Identify which cell holds the provided text, then report its [X, Y] central coordinate. 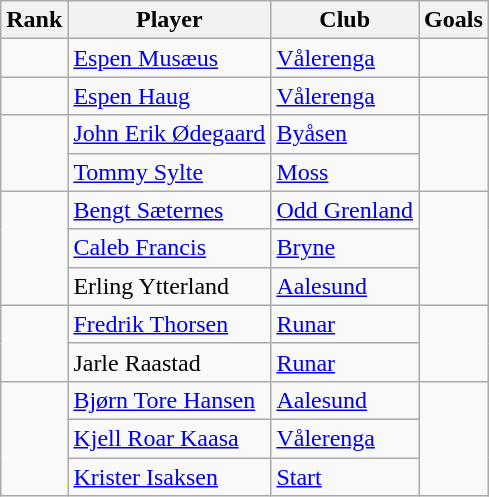
Rank [34, 20]
Goals [454, 20]
Fredrik Thorsen [170, 324]
Odd Grenland [345, 210]
Espen Haug [170, 96]
Jarle Raastad [170, 362]
Byåsen [345, 134]
Club [345, 20]
Bengt Sæternes [170, 210]
Caleb Francis [170, 248]
John Erik Ødegaard [170, 134]
Player [170, 20]
Bryne [345, 248]
Bjørn Tore Hansen [170, 400]
Tommy Sylte [170, 172]
Start [345, 477]
Moss [345, 172]
Espen Musæus [170, 58]
Kjell Roar Kaasa [170, 438]
Krister Isaksen [170, 477]
Erling Ytterland [170, 286]
